Return [X, Y] of the center of cell containing provided text 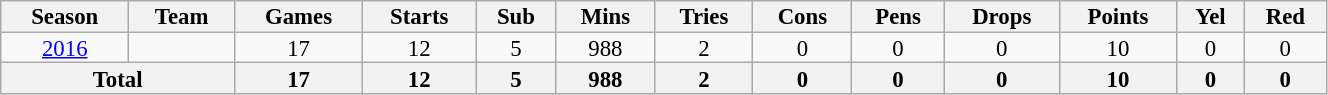
Drops [1002, 16]
Season [65, 16]
Red [1285, 16]
Starts [420, 16]
Tries [704, 16]
Games [299, 16]
Sub [516, 16]
Pens [898, 16]
Team [182, 16]
Cons [802, 16]
Yel [1211, 16]
Mins [606, 16]
Points [1118, 16]
2016 [65, 48]
Total [118, 78]
